Output the (X, Y) coordinate of the center of the cell containing the given text.  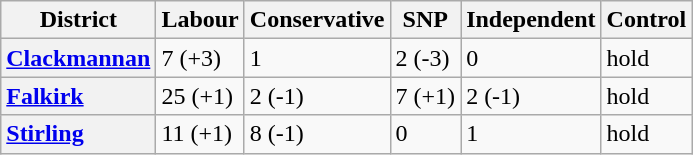
SNP (426, 20)
2 (-3) (426, 58)
Falkirk (78, 96)
7 (+1) (426, 96)
Stirling (78, 134)
Clackmannan (78, 58)
25 (+1) (200, 96)
Conservative (317, 20)
11 (+1) (200, 134)
Labour (200, 20)
District (78, 20)
8 (-1) (317, 134)
7 (+3) (200, 58)
Control (646, 20)
Independent (531, 20)
